Locate the cell with the specified text and output its [x, y] center coordinate. 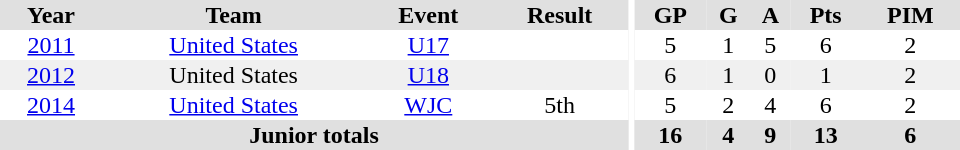
13 [826, 135]
U18 [428, 75]
9 [770, 135]
PIM [910, 15]
Team [234, 15]
2011 [51, 45]
WJC [428, 105]
U17 [428, 45]
Result [560, 15]
GP [670, 15]
5th [560, 105]
G [728, 15]
Year [51, 15]
Pts [826, 15]
0 [770, 75]
A [770, 15]
Junior totals [314, 135]
2014 [51, 105]
16 [670, 135]
2012 [51, 75]
Event [428, 15]
